Extract the (x, y) coordinate from the center of the cell holding the provided text.  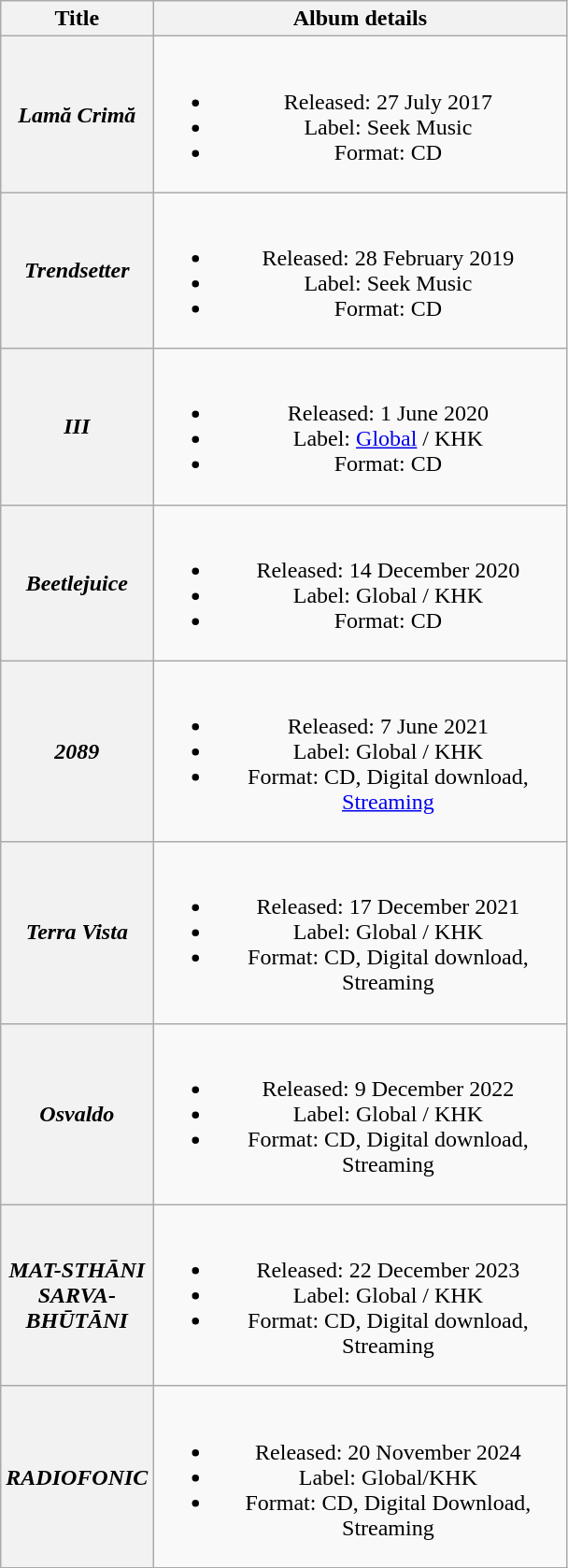
MAT-STHĀNI SARVA-BHŪTĀNI (77, 1295)
Album details (361, 19)
Osvaldo (77, 1114)
Released: 17 December 2021Label: Global / KHKFormat: CD, Digital download, Streaming (361, 933)
Released: 14 December 2020Label: Global / KHKFormat: CD (361, 583)
RADIOFONIC (77, 1476)
2089 (77, 751)
Released: 7 June 2021Label: Global / KHKFormat: CD, Digital download, Streaming (361, 751)
Lamă Crimă (77, 114)
Beetlejuice (77, 583)
Title (77, 19)
Released: 28 February 2019Label: Seek MusicFormat: CD (361, 271)
Terra Vista (77, 933)
Released: 20 November 2024Label: Global/KHKFormat: CD, Digital Download, Streaming (361, 1476)
Released: 27 July 2017Label: Seek MusicFormat: CD (361, 114)
Released: 1 June 2020Label: Global / KHKFormat: CD (361, 426)
Released: 9 December 2022Label: Global / KHKFormat: CD, Digital download, Streaming (361, 1114)
Trendsetter (77, 271)
Released: 22 December 2023Label: Global / KHKFormat: CD, Digital download, Streaming (361, 1295)
III (77, 426)
